Provide the [X, Y] coordinate of the cell's center where the given text is located.  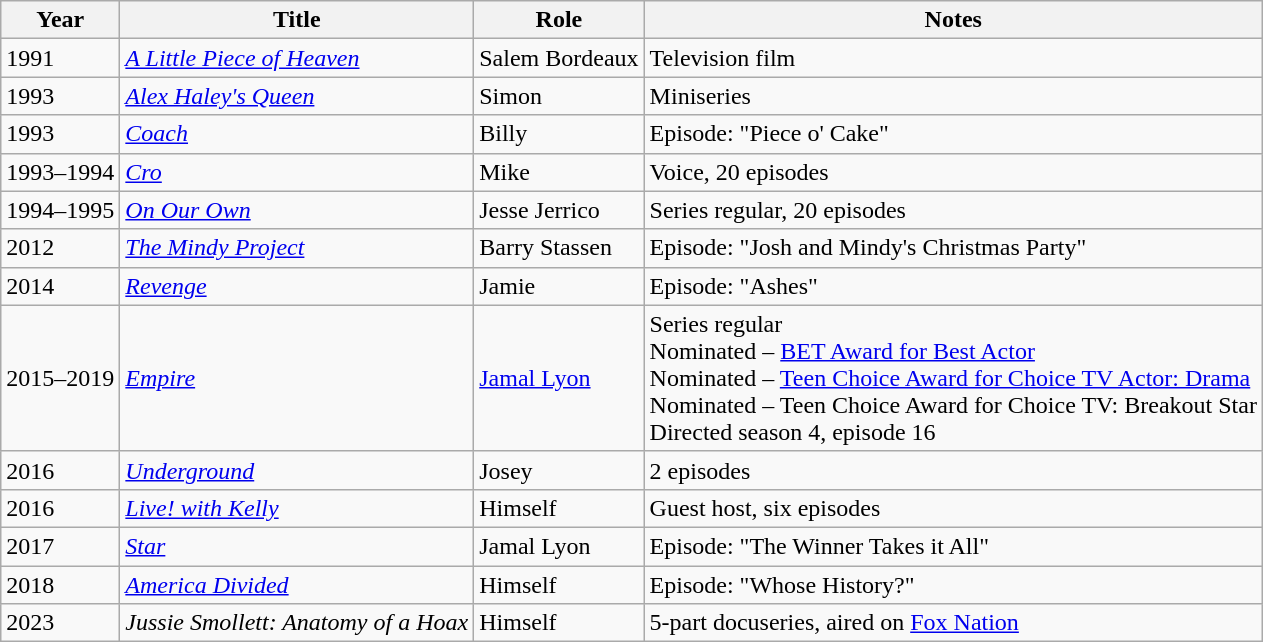
Episode: "Piece o' Cake" [953, 134]
Salem Bordeaux [559, 58]
Jamie [559, 286]
1991 [60, 58]
2 episodes [953, 470]
A Little Piece of Heaven [297, 58]
1994–1995 [60, 210]
Voice, 20 episodes [953, 172]
Miniseries [953, 96]
Episode: "Ashes" [953, 286]
Underground [297, 470]
Year [60, 20]
2018 [60, 585]
Notes [953, 20]
Josey [559, 470]
2017 [60, 546]
Empire [297, 378]
Barry Stassen [559, 248]
Revenge [297, 286]
Billy [559, 134]
The Mindy Project [297, 248]
2015–2019 [60, 378]
Series regular, 20 episodes [953, 210]
Episode: "The Winner Takes it All" [953, 546]
5-part docuseries, aired on Fox Nation [953, 623]
Cro [297, 172]
2023 [60, 623]
2014 [60, 286]
Television film [953, 58]
Role [559, 20]
Coach [297, 134]
Alex Haley's Queen [297, 96]
Episode: "Whose History?" [953, 585]
Jesse Jerrico [559, 210]
2012 [60, 248]
Live! with Kelly [297, 508]
Jussie Smollett: Anatomy of a Hoax [297, 623]
Title [297, 20]
Star [297, 546]
Simon [559, 96]
On Our Own [297, 210]
1993–1994 [60, 172]
Guest host, six episodes [953, 508]
Mike [559, 172]
Episode: "Josh and Mindy's Christmas Party" [953, 248]
America Divided [297, 585]
